Return (X, Y) of the center of cell containing provided text 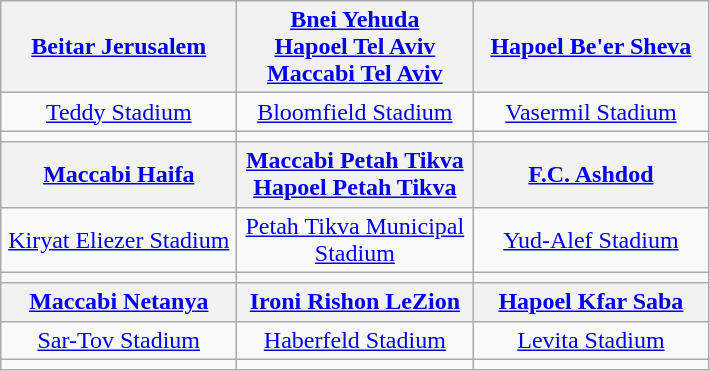
Bloomfield Stadium (355, 112)
Bnei Yehuda Hapoel Tel Aviv Maccabi Tel Aviv (355, 47)
Vasermil Stadium (591, 112)
Maccabi Haifa (119, 174)
Maccabi Petah TikvaHapoel Petah Tikva (355, 174)
Kiryat Eliezer Stadium (119, 240)
Levita Stadium (591, 340)
Petah Tikva Municipal Stadium (355, 240)
F.C. Ashdod (591, 174)
Beitar Jerusalem (119, 47)
Ironi Rishon LeZion (355, 302)
Maccabi Netanya (119, 302)
Teddy Stadium (119, 112)
Hapoel Be'er Sheva (591, 47)
Yud-Alef Stadium (591, 240)
Hapoel Kfar Saba (591, 302)
Haberfeld Stadium (355, 340)
Sar-Tov Stadium (119, 340)
